Determine the (x, y) coordinate at the center of the cell enclosing the given text.  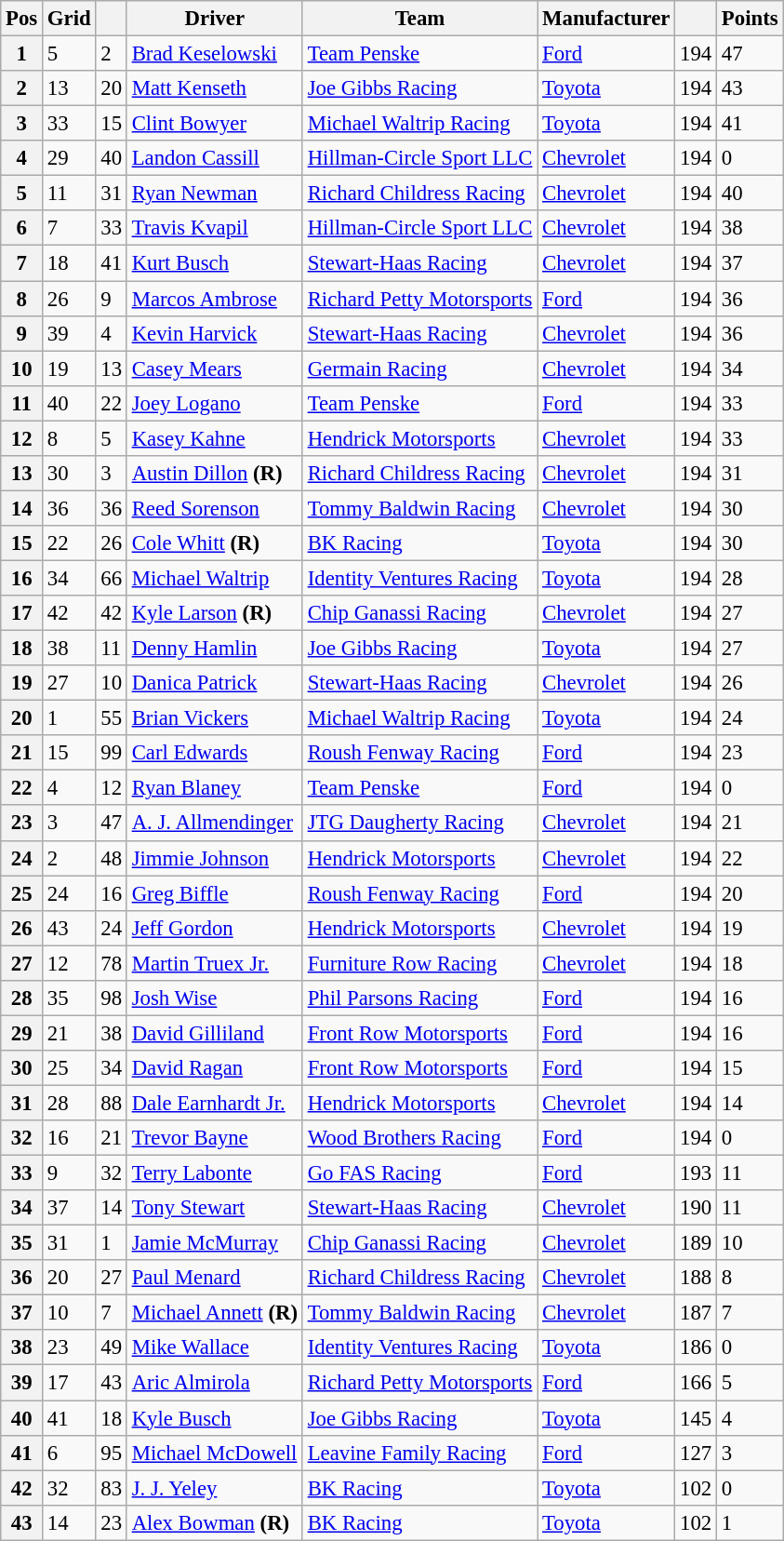
Pos (22, 19)
Casey Mears (214, 368)
48 (112, 858)
55 (112, 718)
A. J. Allmendinger (214, 824)
Wood Brothers Racing (419, 1138)
Aric Almirola (214, 1383)
Team (419, 19)
Travis Kvapil (214, 228)
Driver (214, 19)
88 (112, 1103)
Denny Hamlin (214, 649)
Greg Biffle (214, 893)
David Gilliland (214, 1033)
Grid (69, 19)
Marcos Ambrose (214, 299)
Jeff Gordon (214, 928)
Jamie McMurray (214, 1243)
Michael Waltrip (214, 578)
99 (112, 753)
Leavine Family Racing (419, 1453)
Kyle Larson (R) (214, 613)
Reed Sorenson (214, 508)
Kurt Busch (214, 263)
Mike Wallace (214, 1348)
Kasey Kahne (214, 438)
Austin Dillon (R) (214, 474)
Go FAS Racing (419, 1173)
95 (112, 1453)
189 (696, 1243)
Paul Menard (214, 1278)
Ryan Blaney (214, 788)
Trevor Bayne (214, 1138)
Points (750, 19)
83 (112, 1488)
Alex Bowman (R) (214, 1522)
Phil Parsons Racing (419, 998)
145 (696, 1418)
Furniture Row Racing (419, 963)
Danica Patrick (214, 683)
Manufacturer (606, 19)
187 (696, 1313)
Kevin Harvick (214, 333)
Martin Truex Jr. (214, 963)
Terry Labonte (214, 1173)
186 (696, 1348)
Carl Edwards (214, 753)
J. J. Yeley (214, 1488)
Tony Stewart (214, 1208)
Brad Keselowski (214, 54)
Josh Wise (214, 998)
190 (696, 1208)
JTG Daugherty Racing (419, 824)
Brian Vickers (214, 718)
Michael Annett (R) (214, 1313)
David Ragan (214, 1068)
Dale Earnhardt Jr. (214, 1103)
166 (696, 1383)
98 (112, 998)
188 (696, 1278)
Matt Kenseth (214, 88)
Clint Bowyer (214, 124)
Michael McDowell (214, 1453)
Ryan Newman (214, 194)
Landon Cassill (214, 158)
78 (112, 963)
Jimmie Johnson (214, 858)
49 (112, 1348)
127 (696, 1453)
Kyle Busch (214, 1418)
66 (112, 578)
Cole Whitt (R) (214, 543)
Joey Logano (214, 403)
193 (696, 1173)
Germain Racing (419, 368)
